Scan for the cell matching the given text and deliver its [x, y] coordinate at center. 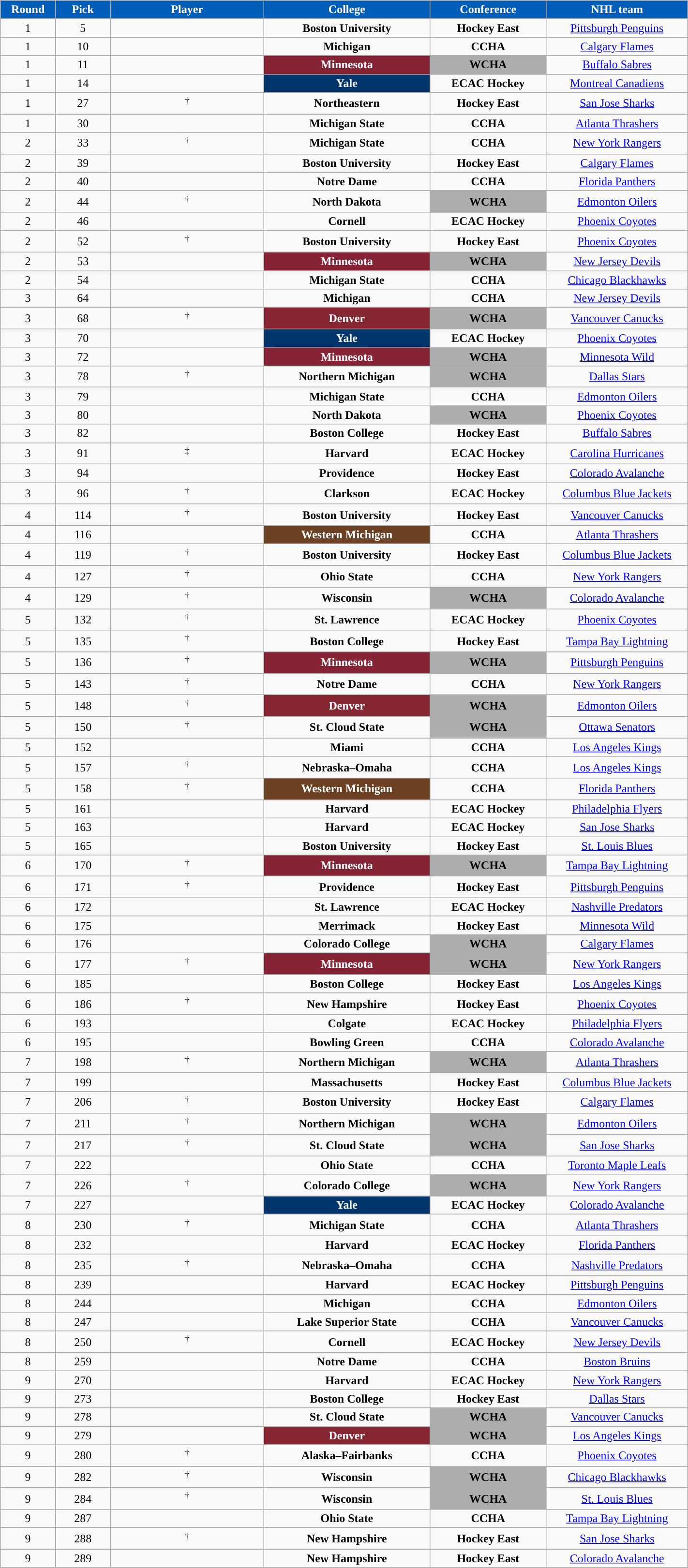
148 [83, 706]
177 [83, 964]
39 [83, 163]
82 [83, 433]
288 [83, 1539]
46 [83, 222]
158 [83, 789]
Carolina Hurricanes [617, 454]
College [346, 10]
79 [83, 397]
222 [83, 1165]
186 [83, 1004]
280 [83, 1456]
14 [83, 83]
27 [83, 104]
195 [83, 1042]
289 [83, 1558]
Boston Bruins [617, 1362]
Northeastern [346, 104]
135 [83, 641]
143 [83, 684]
Round [28, 10]
Colgate [346, 1024]
94 [83, 473]
259 [83, 1362]
232 [83, 1245]
Ottawa Senators [617, 727]
68 [83, 318]
127 [83, 577]
165 [83, 845]
Toronto Maple Leafs [617, 1165]
Player [187, 10]
10 [83, 46]
284 [83, 1498]
171 [83, 887]
33 [83, 143]
Montreal Canadiens [617, 83]
136 [83, 663]
211 [83, 1124]
278 [83, 1417]
54 [83, 280]
132 [83, 620]
282 [83, 1477]
64 [83, 298]
172 [83, 907]
91 [83, 454]
273 [83, 1399]
206 [83, 1102]
80 [83, 415]
Miami [346, 747]
161 [83, 809]
163 [83, 827]
30 [83, 123]
217 [83, 1145]
270 [83, 1380]
53 [83, 262]
116 [83, 535]
199 [83, 1082]
40 [83, 181]
227 [83, 1205]
Pick [83, 10]
170 [83, 866]
70 [83, 338]
‡ [187, 454]
Merrimack [346, 925]
185 [83, 984]
176 [83, 944]
152 [83, 747]
244 [83, 1303]
230 [83, 1226]
157 [83, 767]
Clarkson [346, 493]
193 [83, 1024]
279 [83, 1435]
Alaska–Fairbanks [346, 1456]
Bowling Green [346, 1042]
78 [83, 376]
11 [83, 65]
96 [83, 493]
150 [83, 727]
239 [83, 1285]
52 [83, 242]
250 [83, 1342]
119 [83, 555]
247 [83, 1322]
287 [83, 1519]
198 [83, 1062]
44 [83, 201]
Massachusetts [346, 1082]
129 [83, 598]
226 [83, 1185]
Conference [488, 10]
235 [83, 1265]
175 [83, 925]
72 [83, 356]
Lake Superior State [346, 1322]
NHL team [617, 10]
114 [83, 515]
